Return the (X, Y) coordinate for the center point of the cell that contains the specified text.  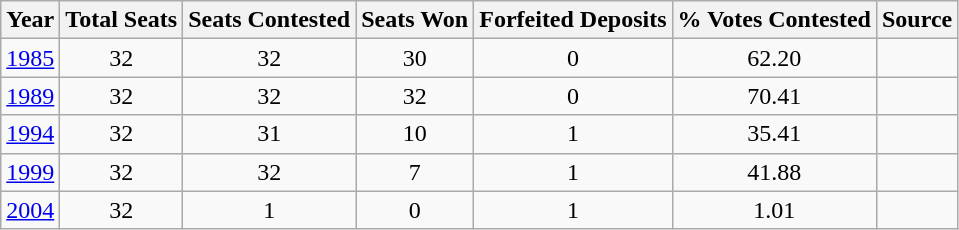
2004 (30, 210)
7 (415, 172)
% Votes Contested (774, 20)
30 (415, 58)
Forfeited Deposits (573, 20)
70.41 (774, 96)
Seats Won (415, 20)
Year (30, 20)
31 (270, 134)
1985 (30, 58)
Total Seats (122, 20)
1989 (30, 96)
1999 (30, 172)
62.20 (774, 58)
41.88 (774, 172)
1994 (30, 134)
10 (415, 134)
1.01 (774, 210)
Source (916, 20)
35.41 (774, 134)
Seats Contested (270, 20)
